Provide the [X, Y] coordinate of the cell's center where the given text is located.  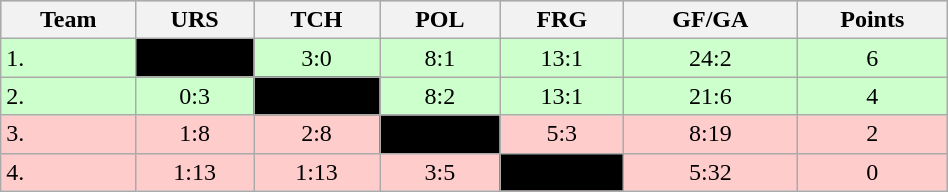
2 [872, 134]
0:3 [195, 96]
3:0 [317, 58]
0 [872, 172]
2:8 [317, 134]
Team [68, 20]
4 [872, 96]
1:8 [195, 134]
8:2 [440, 96]
FRG [562, 20]
4. [68, 172]
6 [872, 58]
8:1 [440, 58]
8:19 [710, 134]
Points [872, 20]
URS [195, 20]
2. [68, 96]
3:5 [440, 172]
GF/GA [710, 20]
5:32 [710, 172]
5:3 [562, 134]
POL [440, 20]
TCH [317, 20]
21:6 [710, 96]
3. [68, 134]
24:2 [710, 58]
1. [68, 58]
